Locate the cell with the specified text and output its [x, y] center coordinate. 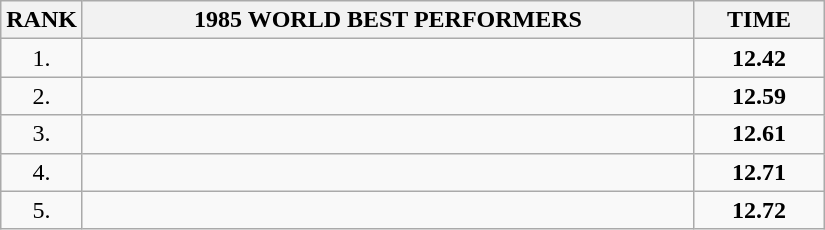
12.72 [760, 210]
2. [42, 96]
1. [42, 58]
12.71 [760, 172]
4. [42, 172]
RANK [42, 20]
3. [42, 134]
5. [42, 210]
12.61 [760, 134]
12.42 [760, 58]
TIME [760, 20]
12.59 [760, 96]
1985 WORLD BEST PERFORMERS [388, 20]
